Return (x, y) of the center of cell containing provided text 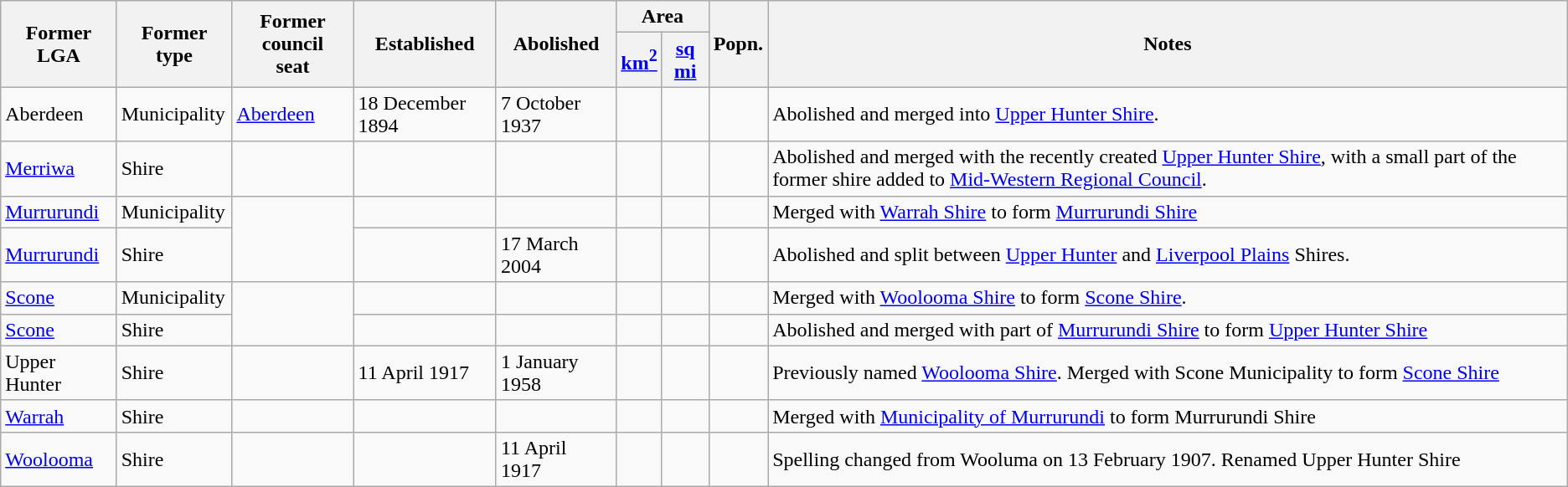
Merged with Woolooma Shire to form Scone Shire. (1168, 298)
Area (663, 17)
Former type (174, 44)
Upper Hunter (59, 373)
km2 (639, 60)
1 January 1958 (556, 373)
Abolished (556, 44)
Spelling changed from Wooluma on 13 February 1907. Renamed Upper Hunter Shire (1168, 459)
Former councilseat (293, 44)
Previously named Woolooma Shire. Merged with Scone Municipality to form Scone Shire (1168, 373)
Warrah (59, 416)
Notes (1168, 44)
Abolished and merged with the recently created Upper Hunter Shire, with a small part of the former shire added to Mid-Western Regional Council. (1168, 169)
Abolished and split between Upper Hunter and Liverpool Plains Shires. (1168, 254)
Popn. (738, 44)
7 October 1937 (556, 114)
Woolooma (59, 459)
Established (425, 44)
Merged with Warrah Shire to form Murrurundi Shire (1168, 212)
Abolished and merged with part of Murrurundi Shire to form Upper Hunter Shire (1168, 330)
Former LGA (59, 44)
17 March 2004 (556, 254)
18 December 1894 (425, 114)
Merged with Municipality of Murrurundi to form Murrurundi Shire (1168, 416)
Abolished and merged into Upper Hunter Shire. (1168, 114)
Merriwa (59, 169)
sq mi (685, 60)
